For the text-containing cell, return its midpoint in (x, y) coordinate format. 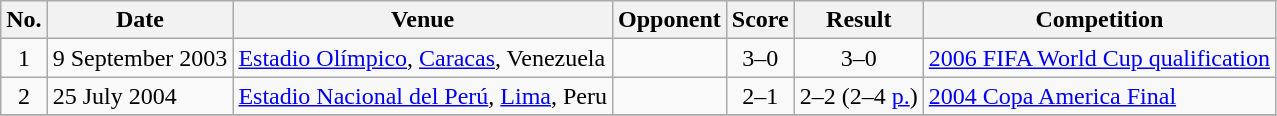
25 July 2004 (140, 96)
Result (858, 20)
Competition (1099, 20)
2006 FIFA World Cup qualification (1099, 58)
2–2 (2–4 p.) (858, 96)
2 (24, 96)
2004 Copa America Final (1099, 96)
No. (24, 20)
Estadio Olímpico, Caracas, Venezuela (423, 58)
Venue (423, 20)
Date (140, 20)
2–1 (760, 96)
Estadio Nacional del Perú, Lima, Peru (423, 96)
Opponent (669, 20)
1 (24, 58)
Score (760, 20)
9 September 2003 (140, 58)
